Extract the [x, y] coordinate from the center of the cell holding the provided text.  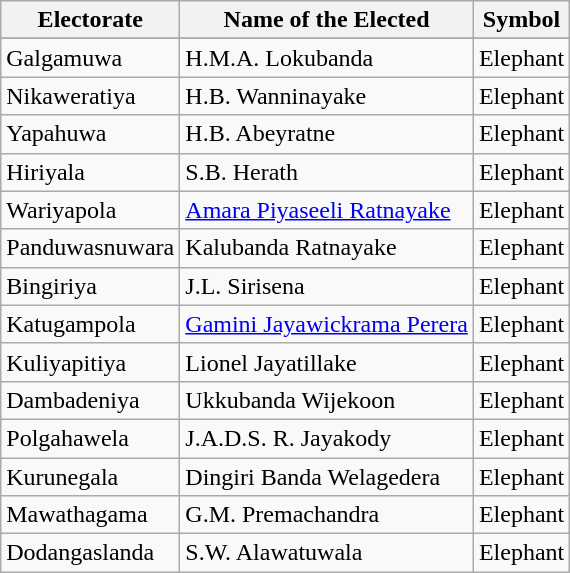
Dingiri Banda Welagedera [327, 477]
Panduwasnuwara [90, 248]
Wariyapola [90, 210]
Galgamuwa [90, 58]
Symbol [521, 20]
Dodangaslanda [90, 553]
H.B. Wanninayake [327, 96]
Amara Piyaseeli Ratnayake [327, 210]
H.B. Abeyratne [327, 134]
Lionel Jayatillake [327, 362]
Gamini Jayawickrama Perera [327, 324]
Nikaweratiya [90, 96]
Name of the Elected [327, 20]
Yapahuwa [90, 134]
Kurunegala [90, 477]
G.M. Premachandra [327, 515]
Mawathagama [90, 515]
S.B. Herath [327, 172]
Katugampola [90, 324]
S.W. Alawatuwala [327, 553]
Kalubanda Ratnayake [327, 248]
J.L. Sirisena [327, 286]
Polgahawela [90, 438]
Kuliyapitiya [90, 362]
Hiriyala [90, 172]
Dambadeniya [90, 400]
Electorate [90, 20]
Ukkubanda Wijekoon [327, 400]
J.A.D.S. R. Jayakody [327, 438]
H.M.A. Lokubanda [327, 58]
Bingiriya [90, 286]
